Pinpoint the cell where the given text exists, returning its [x, y] midpoint coordinate. 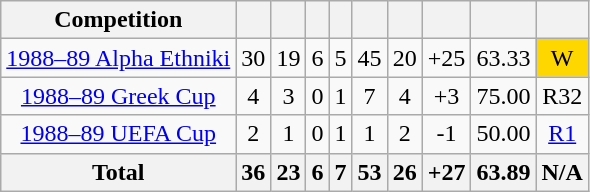
23 [288, 172]
1988–89 UEFA Cup [118, 134]
19 [288, 58]
W [562, 58]
36 [254, 172]
1988–89 Alpha Ethniki [118, 58]
63.33 [504, 58]
R1 [562, 134]
45 [370, 58]
50.00 [504, 134]
N/A [562, 172]
5 [340, 58]
26 [404, 172]
1988–89 Greek Cup [118, 96]
+27 [446, 172]
63.89 [504, 172]
Total [118, 172]
75.00 [504, 96]
-1 [446, 134]
+3 [446, 96]
53 [370, 172]
Competition [118, 20]
30 [254, 58]
20 [404, 58]
3 [288, 96]
R32 [562, 96]
+25 [446, 58]
